For the text-containing cell, return its midpoint in [X, Y] coordinate format. 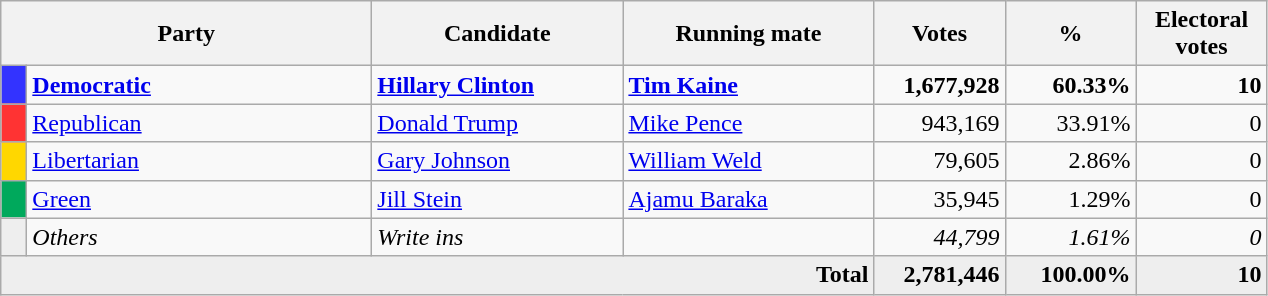
Gary Johnson [498, 161]
44,799 [940, 237]
33.91% [1070, 123]
1.29% [1070, 199]
William Weld [748, 161]
Total [438, 275]
Write ins [498, 237]
100.00% [1070, 275]
Tim Kaine [748, 85]
79,605 [940, 161]
2,781,446 [940, 275]
Others [200, 237]
Mike Pence [748, 123]
60.33% [1070, 85]
1,677,928 [940, 85]
Green [200, 199]
Ajamu Baraka [748, 199]
Running mate [748, 34]
Candidate [498, 34]
Libertarian [200, 161]
Votes [940, 34]
35,945 [940, 199]
Jill Stein [498, 199]
Hillary Clinton [498, 85]
943,169 [940, 123]
2.86% [1070, 161]
Donald Trump [498, 123]
1.61% [1070, 237]
Party [186, 34]
Republican [200, 123]
Electoral votes [1202, 34]
% [1070, 34]
Democratic [200, 85]
